Return (x, y) of the center of cell containing provided text 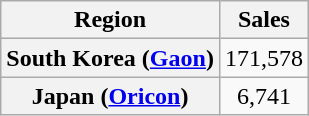
Region (110, 20)
Japan (Oricon) (110, 96)
South Korea (Gaon) (110, 58)
171,578 (264, 58)
6,741 (264, 96)
Sales (264, 20)
